Provide the [X, Y] coordinate of the cell's center where the given text is located.  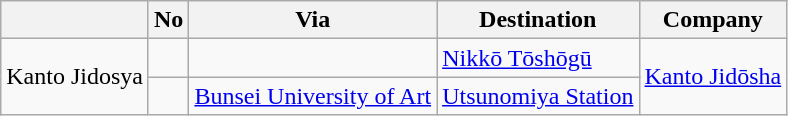
Bunsei University of Art [313, 96]
Via [313, 20]
No [168, 20]
Destination [538, 20]
Kanto Jidosya [75, 77]
Company [713, 20]
Kanto Jidōsha [713, 77]
Nikkō Tōshōgū [538, 58]
Utsunomiya Station [538, 96]
